Capture the cell that displays the provided text and extract its [x, y] central coordinate. 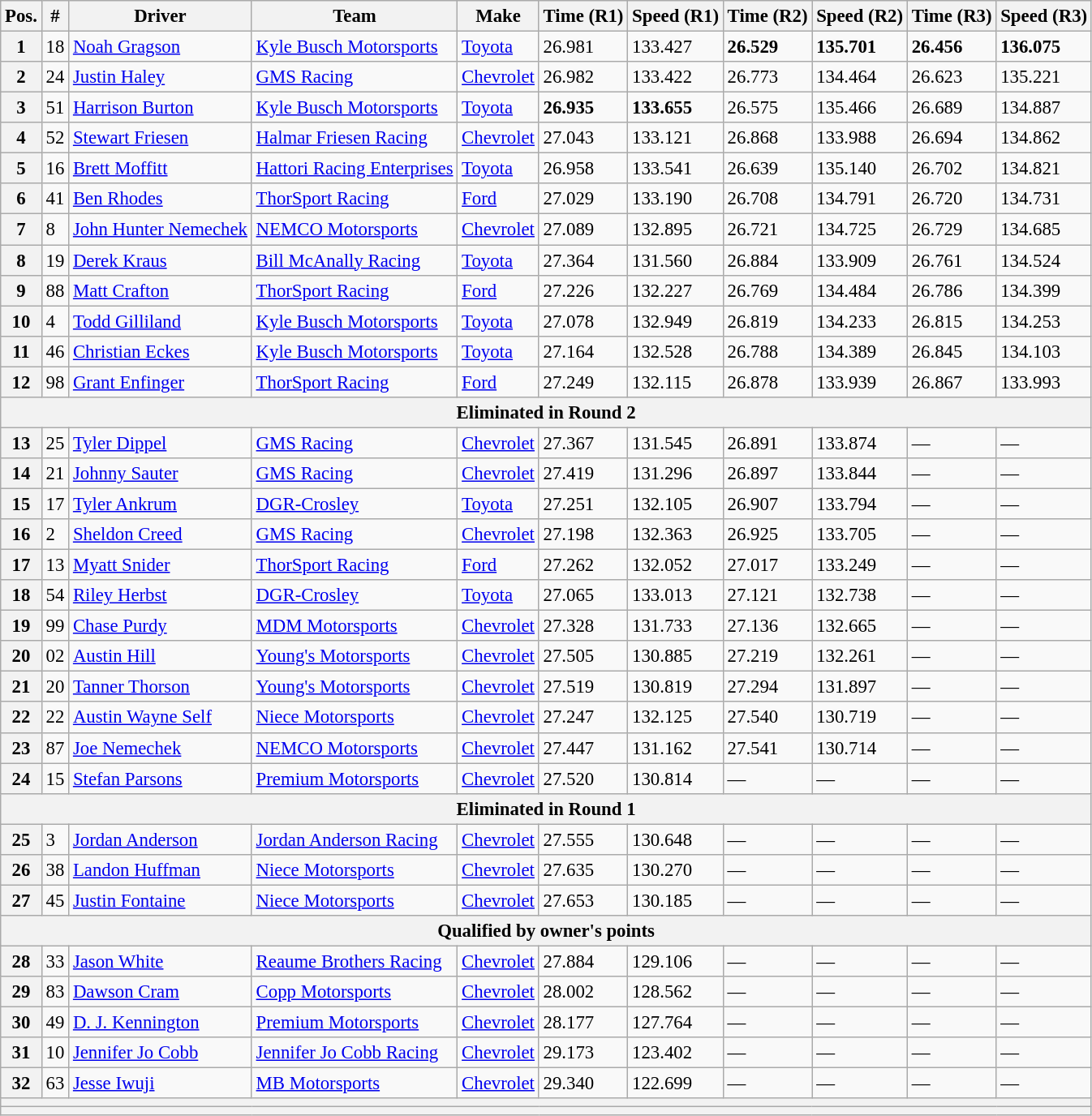
Time (R2) [767, 16]
134.399 [1044, 290]
Tyler Dippel [161, 443]
134.862 [1044, 138]
134.389 [860, 351]
29.173 [583, 1053]
MB Motorsports [355, 1084]
Speed (R2) [860, 16]
Team [355, 16]
Sheldon Creed [161, 534]
27.249 [583, 382]
27.541 [767, 748]
Driver [161, 16]
26 [21, 870]
54 [55, 595]
Landon Huffman [161, 870]
134.725 [860, 230]
Eliminated in Round 2 [547, 413]
27.017 [767, 565]
27.219 [767, 656]
131.545 [676, 443]
129.106 [676, 961]
Jason White [161, 961]
Reaume Brothers Racing [355, 961]
132.261 [860, 656]
Stewart Friesen [161, 138]
63 [55, 1084]
26.721 [767, 230]
133.844 [860, 474]
Speed (R3) [1044, 16]
26.702 [952, 169]
27.519 [583, 687]
Qualified by owner's points [547, 931]
9 [21, 290]
Noah Gragson [161, 47]
26.639 [767, 169]
131.560 [676, 260]
Time (R3) [952, 16]
134.791 [860, 199]
Brett Moffitt [161, 169]
26.456 [952, 47]
Time (R1) [583, 16]
133.013 [676, 595]
130.719 [860, 718]
133.427 [676, 47]
134.731 [1044, 199]
27.447 [583, 748]
133.909 [860, 260]
26.891 [767, 443]
27.367 [583, 443]
134.233 [860, 321]
MDM Motorsports [355, 626]
134.887 [1044, 108]
Joe Nemechek [161, 748]
134.524 [1044, 260]
133.705 [860, 534]
133.655 [676, 108]
Bill McAnally Racing [355, 260]
Hattori Racing Enterprises [355, 169]
John Hunter Nemechek [161, 230]
27.121 [767, 595]
133.541 [676, 169]
131.296 [676, 474]
26.623 [952, 77]
7 [21, 230]
130.819 [676, 687]
26.958 [583, 169]
28.002 [583, 992]
Dawson Cram [161, 992]
132.665 [860, 626]
45 [55, 900]
98 [55, 382]
Jordan Anderson Racing [355, 839]
26.907 [767, 504]
Myatt Snider [161, 565]
5 [21, 169]
Tanner Thorson [161, 687]
28 [21, 961]
133.249 [860, 565]
132.895 [676, 230]
14 [21, 474]
1 [21, 47]
133.988 [860, 138]
27.198 [583, 534]
128.562 [676, 992]
133.993 [1044, 382]
Derek Kraus [161, 260]
11 [21, 351]
26.878 [767, 382]
27 [21, 900]
Grant Enfinger [161, 382]
131.897 [860, 687]
130.885 [676, 656]
Chase Purdy [161, 626]
134.464 [860, 77]
122.699 [676, 1084]
6 [21, 199]
88 [55, 290]
28.177 [583, 1023]
87 [55, 748]
27.505 [583, 656]
26.868 [767, 138]
134.484 [860, 290]
135.701 [860, 47]
33 [55, 961]
02 [55, 656]
27.251 [583, 504]
99 [55, 626]
23 [21, 748]
132.115 [676, 382]
130.185 [676, 900]
132.528 [676, 351]
26.729 [952, 230]
134.253 [1044, 321]
83 [55, 992]
26.845 [952, 351]
26.925 [767, 534]
27.226 [583, 290]
27.089 [583, 230]
136.075 [1044, 47]
52 [55, 138]
133.794 [860, 504]
26.935 [583, 108]
26.769 [767, 290]
27.065 [583, 595]
27.262 [583, 565]
130.714 [860, 748]
27.540 [767, 718]
134.821 [1044, 169]
27.136 [767, 626]
30 [21, 1023]
131.162 [676, 748]
Justin Fontaine [161, 900]
132.052 [676, 565]
134.103 [1044, 351]
27.247 [583, 718]
26.884 [767, 260]
Pos. [21, 16]
49 [55, 1023]
31 [21, 1053]
26.788 [767, 351]
Jennifer Jo Cobb [161, 1053]
26.786 [952, 290]
Austin Hill [161, 656]
26.708 [767, 199]
26.897 [767, 474]
27.294 [767, 687]
130.814 [676, 779]
135.221 [1044, 77]
D. J. Kennington [161, 1023]
27.364 [583, 260]
Speed (R1) [676, 16]
27.078 [583, 321]
132.738 [860, 595]
133.874 [860, 443]
38 [55, 870]
Jesse Iwuji [161, 1084]
133.422 [676, 77]
132.227 [676, 290]
134.685 [1044, 230]
132.363 [676, 534]
27.555 [583, 839]
46 [55, 351]
27.029 [583, 199]
133.121 [676, 138]
Johnny Sauter [161, 474]
Todd Gilliland [161, 321]
26.761 [952, 260]
132.949 [676, 321]
127.764 [676, 1023]
133.939 [860, 382]
26.694 [952, 138]
123.402 [676, 1053]
51 [55, 108]
26.773 [767, 77]
27.164 [583, 351]
Eliminated in Round 1 [547, 809]
26.815 [952, 321]
27.419 [583, 474]
26.529 [767, 47]
Matt Crafton [161, 290]
27.653 [583, 900]
26.575 [767, 108]
Jordan Anderson [161, 839]
133.190 [676, 199]
26.689 [952, 108]
Stefan Parsons [161, 779]
27.043 [583, 138]
Riley Herbst [161, 595]
29 [21, 992]
Justin Haley [161, 77]
41 [55, 199]
132.105 [676, 504]
135.466 [860, 108]
27.884 [583, 961]
27.635 [583, 870]
27.328 [583, 626]
27.520 [583, 779]
26.982 [583, 77]
Halmar Friesen Racing [355, 138]
Christian Eckes [161, 351]
26.981 [583, 47]
12 [21, 382]
29.340 [583, 1084]
# [55, 16]
Jennifer Jo Cobb Racing [355, 1053]
131.733 [676, 626]
Make [498, 16]
32 [21, 1084]
Copp Motorsports [355, 992]
26.720 [952, 199]
Ben Rhodes [161, 199]
130.648 [676, 839]
26.819 [767, 321]
26.867 [952, 382]
Tyler Ankrum [161, 504]
135.140 [860, 169]
Austin Wayne Self [161, 718]
Harrison Burton [161, 108]
130.270 [676, 870]
132.125 [676, 718]
